Output the (x, y) coordinate of the center of the cell containing the given text.  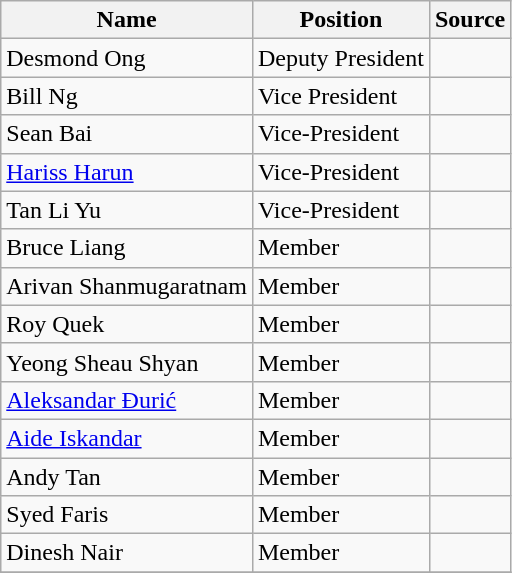
Roy Quek (127, 324)
Syed Faris (127, 515)
Deputy President (340, 58)
Yeong Sheau Shyan (127, 362)
Arivan Shanmugaratnam (127, 286)
Bruce Liang (127, 248)
Desmond Ong (127, 58)
Sean Bai (127, 134)
Name (127, 20)
Vice President (340, 96)
Source (470, 20)
Bill Ng (127, 96)
Aleksandar Đurić (127, 400)
Andy Tan (127, 477)
Aide Iskandar (127, 438)
Position (340, 20)
Hariss Harun (127, 172)
Tan Li Yu (127, 210)
Dinesh Nair (127, 553)
